For the text-containing cell, return its midpoint in [x, y] coordinate format. 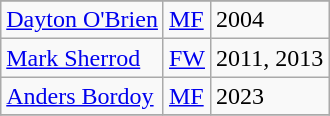
Mark Sherrod [82, 58]
2023 [270, 96]
FW [186, 58]
Anders Bordoy [82, 96]
Dayton O'Brien [82, 20]
2011, 2013 [270, 58]
2004 [270, 20]
